Find where the given text appears and provide that cell's center as [x, y] coordinate. 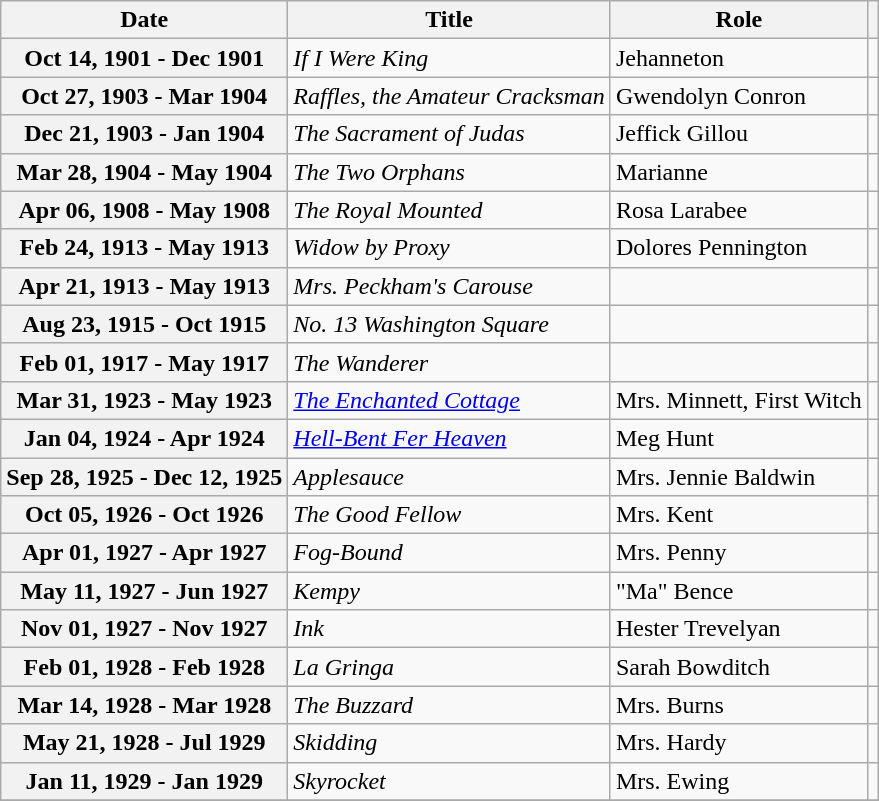
Role [738, 20]
Marianne [738, 172]
Raffles, the Amateur Cracksman [450, 96]
Mrs. Kent [738, 515]
If I Were King [450, 58]
Oct 27, 1903 - Mar 1904 [144, 96]
Dec 21, 1903 - Jan 1904 [144, 134]
Apr 06, 1908 - May 1908 [144, 210]
Jeffick Gillou [738, 134]
Mar 31, 1923 - May 1923 [144, 400]
Oct 14, 1901 - Dec 1901 [144, 58]
La Gringa [450, 667]
Title [450, 20]
Fog-Bound [450, 553]
Applesauce [450, 477]
Mrs. Burns [738, 705]
Kempy [450, 591]
The Wanderer [450, 362]
Skidding [450, 743]
The Two Orphans [450, 172]
Mrs. Hardy [738, 743]
May 21, 1928 - Jul 1929 [144, 743]
Nov 01, 1927 - Nov 1927 [144, 629]
Gwendolyn Conron [738, 96]
Mrs. Minnett, First Witch [738, 400]
The Good Fellow [450, 515]
The Sacrament of Judas [450, 134]
The Royal Mounted [450, 210]
Skyrocket [450, 781]
Widow by Proxy [450, 248]
The Buzzard [450, 705]
Jan 11, 1929 - Jan 1929 [144, 781]
Jehanneton [738, 58]
"Ma" Bence [738, 591]
Apr 01, 1927 - Apr 1927 [144, 553]
Hell-Bent Fer Heaven [450, 438]
Mar 14, 1928 - Mar 1928 [144, 705]
Feb 24, 1913 - May 1913 [144, 248]
Date [144, 20]
Apr 21, 1913 - May 1913 [144, 286]
Jan 04, 1924 - Apr 1924 [144, 438]
Ink [450, 629]
Feb 01, 1928 - Feb 1928 [144, 667]
Sarah Bowditch [738, 667]
Mrs. Ewing [738, 781]
Oct 05, 1926 - Oct 1926 [144, 515]
Meg Hunt [738, 438]
Aug 23, 1915 - Oct 1915 [144, 324]
Mrs. Peckham's Carouse [450, 286]
Mrs. Jennie Baldwin [738, 477]
Dolores Pennington [738, 248]
Hester Trevelyan [738, 629]
No. 13 Washington Square [450, 324]
Sep 28, 1925 - Dec 12, 1925 [144, 477]
Mrs. Penny [738, 553]
May 11, 1927 - Jun 1927 [144, 591]
Rosa Larabee [738, 210]
The Enchanted Cottage [450, 400]
Feb 01, 1917 - May 1917 [144, 362]
Mar 28, 1904 - May 1904 [144, 172]
